Provide the (X, Y) coordinate of the cell's center where the given text is located.  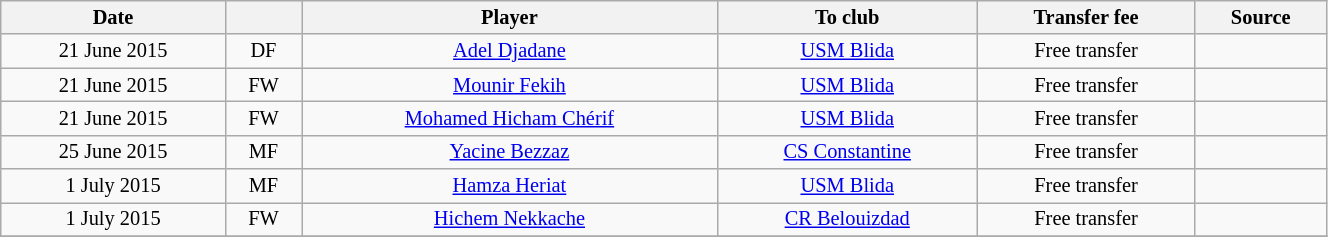
CR Belouizdad (847, 219)
Adel Djadane (510, 51)
Date (114, 17)
DF (263, 51)
Player (510, 17)
25 June 2015 (114, 152)
Hamza Heriat (510, 186)
Yacine Bezzaz (510, 152)
Hichem Nekkache (510, 219)
To club (847, 17)
CS Constantine (847, 152)
Transfer fee (1086, 17)
Mounir Fekih (510, 85)
Mohamed Hicham Chérif (510, 118)
Source (1261, 17)
